Extract the (X, Y) coordinate from the center of the cell holding the provided text.  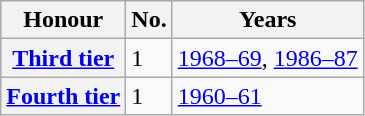
Honour (64, 20)
1960–61 (268, 96)
Years (268, 20)
Third tier (64, 58)
1968–69, 1986–87 (268, 58)
Fourth tier (64, 96)
No. (149, 20)
